Scan for the cell matching the given text and deliver its [x, y] coordinate at center. 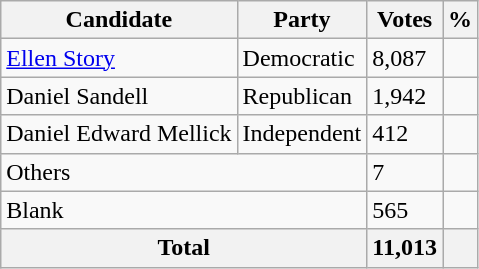
Daniel Sandell [119, 96]
Ellen Story [119, 58]
1,942 [405, 96]
Party [302, 20]
% [460, 20]
Total [184, 248]
8,087 [405, 58]
11,013 [405, 248]
Daniel Edward Mellick [119, 134]
Candidate [119, 20]
412 [405, 134]
Blank [184, 210]
Republican [302, 96]
7 [405, 172]
Democratic [302, 58]
Independent [302, 134]
565 [405, 210]
Others [184, 172]
Votes [405, 20]
